Return the [x, y] coordinate for the center point of the cell that contains the specified text.  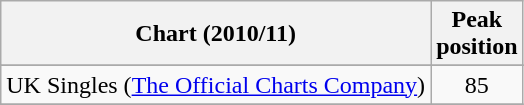
Peakposition [477, 34]
Chart (2010/11) [216, 34]
85 [477, 85]
UK Singles (The Official Charts Company) [216, 85]
